Extract the [X, Y] coordinate from the center of the cell holding the provided text.  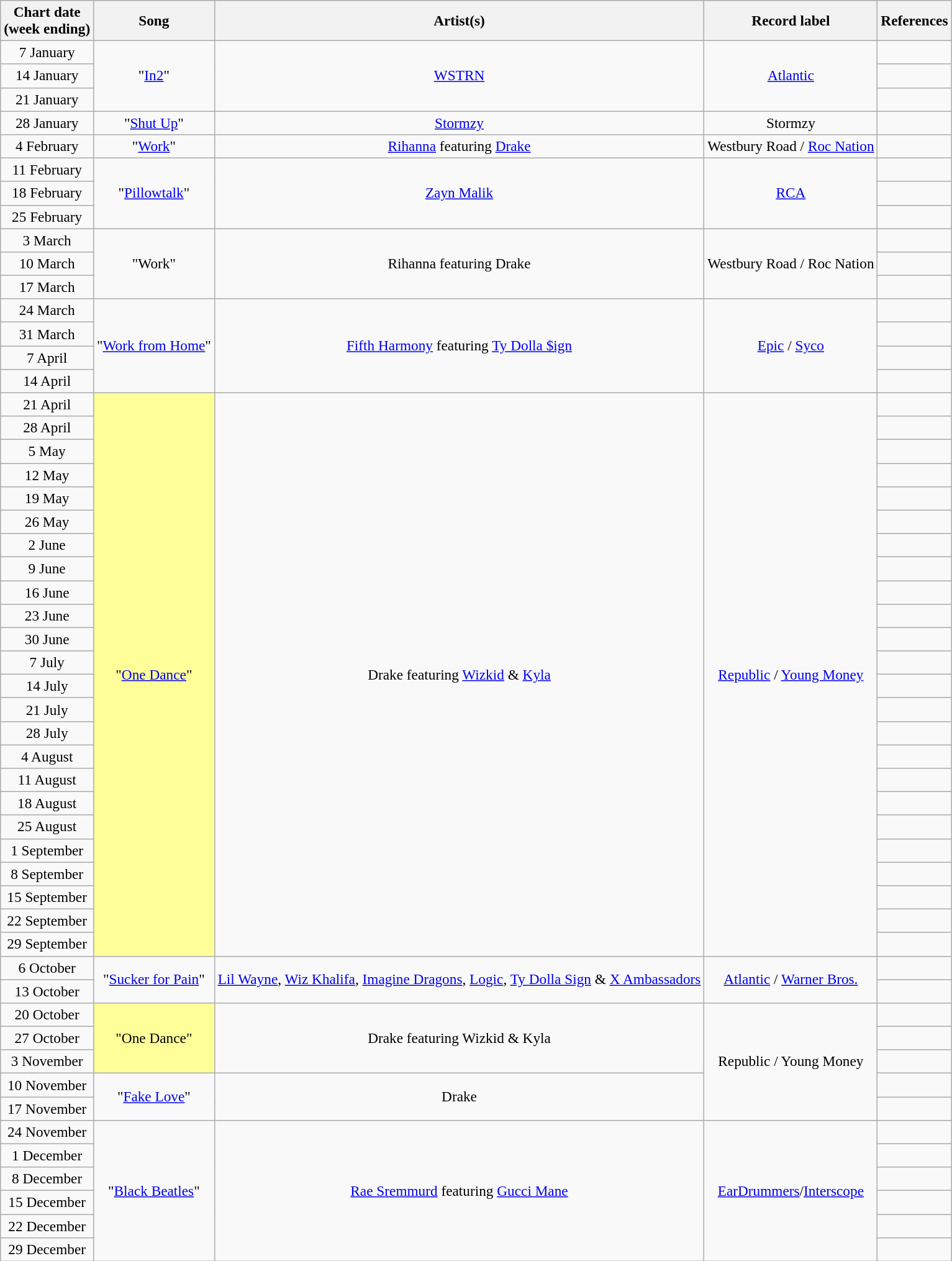
31 March [47, 334]
Artist(s) [460, 20]
Zayn Malik [460, 193]
21 January [47, 99]
18 February [47, 193]
13 October [47, 991]
14 April [47, 381]
29 September [47, 944]
22 September [47, 921]
Fifth Harmony featuring Ty Dolla $ign [460, 345]
Record label [791, 20]
Atlantic / Warner Bros. [791, 980]
7 April [47, 357]
EarDrummers/Interscope [791, 1190]
7 January [47, 52]
RCA [791, 193]
3 November [47, 1062]
Epic / Syco [791, 345]
8 September [47, 873]
25 August [47, 827]
"Sucker for Pain" [154, 980]
18 August [47, 803]
"Fake Love" [154, 1096]
15 September [47, 897]
10 March [47, 263]
21 July [47, 709]
7 July [47, 662]
17 November [47, 1108]
2 June [47, 545]
24 March [47, 311]
Chart date(week ending) [47, 20]
30 June [47, 639]
17 March [47, 287]
14 July [47, 686]
9 June [47, 568]
10 November [47, 1085]
8 December [47, 1179]
24 November [47, 1132]
28 April [47, 428]
25 February [47, 217]
27 October [47, 1038]
26 May [47, 522]
3 March [47, 240]
11 August [47, 780]
References [914, 20]
16 June [47, 592]
4 August [47, 756]
11 February [47, 170]
14 January [47, 76]
"In2" [154, 76]
28 January [47, 122]
29 December [47, 1249]
"Black Beatles" [154, 1190]
22 December [47, 1226]
6 October [47, 968]
"Work from Home" [154, 345]
12 May [47, 475]
Atlantic [791, 76]
Rae Sremmurd featuring Gucci Mane [460, 1190]
28 July [47, 733]
4 February [47, 146]
WSTRN [460, 76]
15 December [47, 1202]
Drake [460, 1096]
Lil Wayne, Wiz Khalifa, Imagine Dragons, Logic, Ty Dolla Sign & X Ambassadors [460, 980]
23 June [47, 616]
20 October [47, 1014]
5 May [47, 451]
21 April [47, 404]
1 September [47, 850]
"Pillowtalk" [154, 193]
Song [154, 20]
"Shut Up" [154, 122]
19 May [47, 498]
1 December [47, 1155]
